Locate the cell with the specified text and output its [x, y] center coordinate. 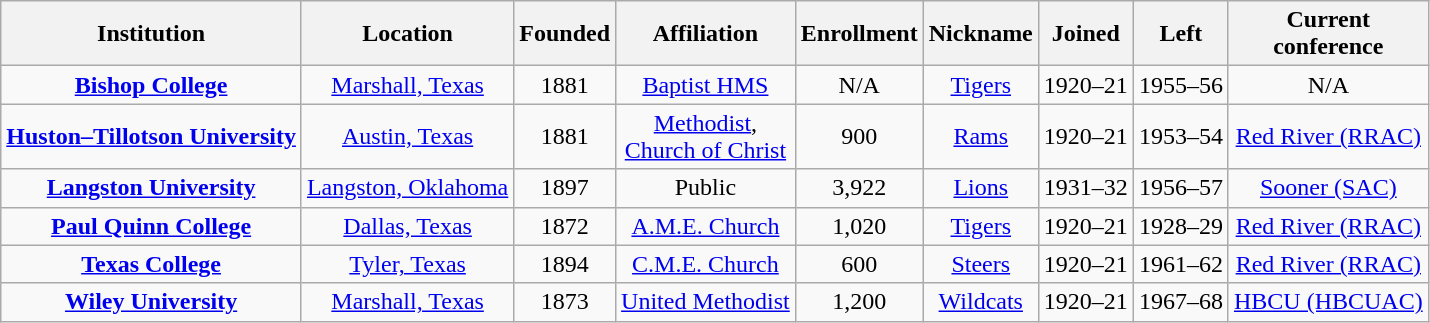
Baptist HMS [706, 85]
1872 [565, 226]
Founded [565, 34]
Tyler, Texas [407, 264]
Affiliation [706, 34]
Left [1180, 34]
1,200 [859, 302]
1873 [565, 302]
900 [859, 136]
Langston University [152, 188]
1897 [565, 188]
1928–29 [1180, 226]
1955–56 [1180, 85]
1,020 [859, 226]
Paul Quinn College [152, 226]
Austin, Texas [407, 136]
Public [706, 188]
Rams [980, 136]
Wiley University [152, 302]
1956–57 [1180, 188]
600 [859, 264]
Wildcats [980, 302]
Methodist,Church of Christ [706, 136]
Bishop College [152, 85]
Texas College [152, 264]
Sooner (SAC) [1328, 188]
Steers [980, 264]
A.M.E. Church [706, 226]
1953–54 [1180, 136]
1967–68 [1180, 302]
Nickname [980, 34]
1961–62 [1180, 264]
Huston–Tillotson University [152, 136]
3,922 [859, 188]
Langston, Oklahoma [407, 188]
HBCU (HBCUAC) [1328, 302]
United Methodist [706, 302]
1894 [565, 264]
Currentconference [1328, 34]
1931–32 [1086, 188]
Location [407, 34]
C.M.E. Church [706, 264]
Lions [980, 188]
Enrollment [859, 34]
Institution [152, 34]
Joined [1086, 34]
Dallas, Texas [407, 226]
